Provide the (x, y) coordinate of the cell's center where the given text is located.  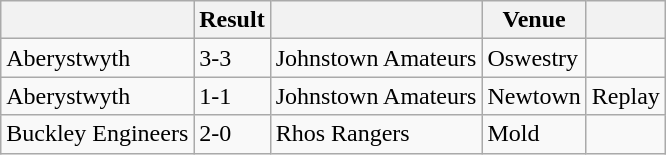
Newtown (534, 96)
3-3 (232, 58)
Mold (534, 134)
1-1 (232, 96)
Rhos Rangers (376, 134)
Replay (626, 96)
2-0 (232, 134)
Buckley Engineers (98, 134)
Oswestry (534, 58)
Result (232, 20)
Venue (534, 20)
